Scan for the cell matching the given text and deliver its (x, y) coordinate at center. 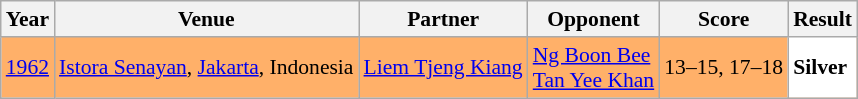
Opponent (594, 19)
Score (724, 19)
Liem Tjeng Kiang (444, 68)
1962 (28, 68)
Year (28, 19)
Partner (444, 19)
Result (822, 19)
Venue (206, 19)
13–15, 17–18 (724, 68)
Istora Senayan, Jakarta, Indonesia (206, 68)
Ng Boon Bee Tan Yee Khan (594, 68)
Silver (822, 68)
